From the cell containing the given text, extract its center point as (x, y) coordinate. 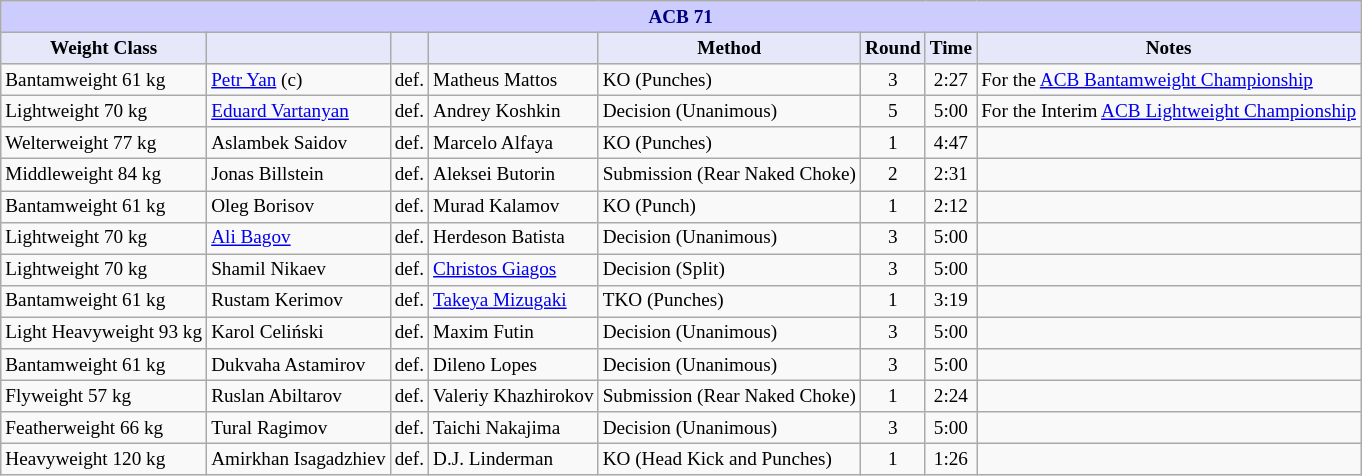
Time (950, 48)
Shamil Nikaev (298, 270)
Ali Bagov (298, 238)
Method (729, 48)
Featherweight 66 kg (104, 428)
Flyweight 57 kg (104, 396)
Amirkhan Isagadzhiev (298, 460)
Matheus Mattos (514, 80)
Decision (Split) (729, 270)
Notes (1169, 48)
Round (894, 48)
Tural Ragimov (298, 428)
ACB 71 (681, 17)
Herdeson Batista (514, 238)
Dileno Lopes (514, 365)
Rustam Kerimov (298, 301)
KO (Head Kick and Punches) (729, 460)
Welterweight 77 kg (104, 143)
For the Interim ACB Lightweight Championship (1169, 111)
2 (894, 175)
Marcelo Alfaya (514, 143)
2:24 (950, 396)
Eduard Vartanyan (298, 111)
Jonas Billstein (298, 175)
Maxim Futin (514, 333)
Dukvaha Astamirov (298, 365)
Petr Yan (c) (298, 80)
1:26 (950, 460)
Ruslan Abiltarov (298, 396)
KO (Punch) (729, 206)
Aslambek Saidov (298, 143)
2:27 (950, 80)
Valeriy Khazhirokov (514, 396)
TKO (Punches) (729, 301)
Middleweight 84 kg (104, 175)
3:19 (950, 301)
Takeya Mizugaki (514, 301)
Light Heavyweight 93 kg (104, 333)
4:47 (950, 143)
Aleksei Butorin (514, 175)
Oleg Borisov (298, 206)
D.J. Linderman (514, 460)
For the ACB Bantamweight Championship (1169, 80)
2:12 (950, 206)
Heavyweight 120 kg (104, 460)
Taichi Nakajima (514, 428)
Weight Class (104, 48)
5 (894, 111)
Murad Kalamov (514, 206)
Karol Celiński (298, 333)
Christos Giagos (514, 270)
2:31 (950, 175)
Andrey Koshkin (514, 111)
